From the cell containing the given text, extract its center point as (x, y) coordinate. 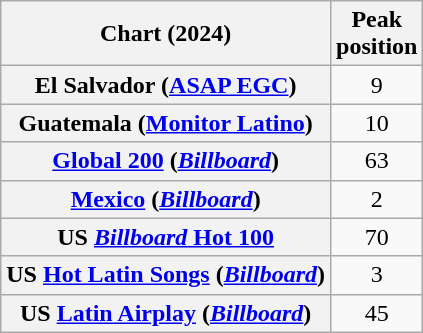
US Billboard Hot 100 (166, 237)
Guatemala (Monitor Latino) (166, 123)
63 (377, 161)
9 (377, 85)
El Salvador (ASAP EGC) (166, 85)
70 (377, 237)
US Latin Airplay (Billboard) (166, 313)
45 (377, 313)
Mexico (Billboard) (166, 199)
Chart (2024) (166, 34)
Global 200 (Billboard) (166, 161)
Peakposition (377, 34)
3 (377, 275)
2 (377, 199)
10 (377, 123)
US Hot Latin Songs (Billboard) (166, 275)
